For the text-containing cell, return its midpoint in (X, Y) coordinate format. 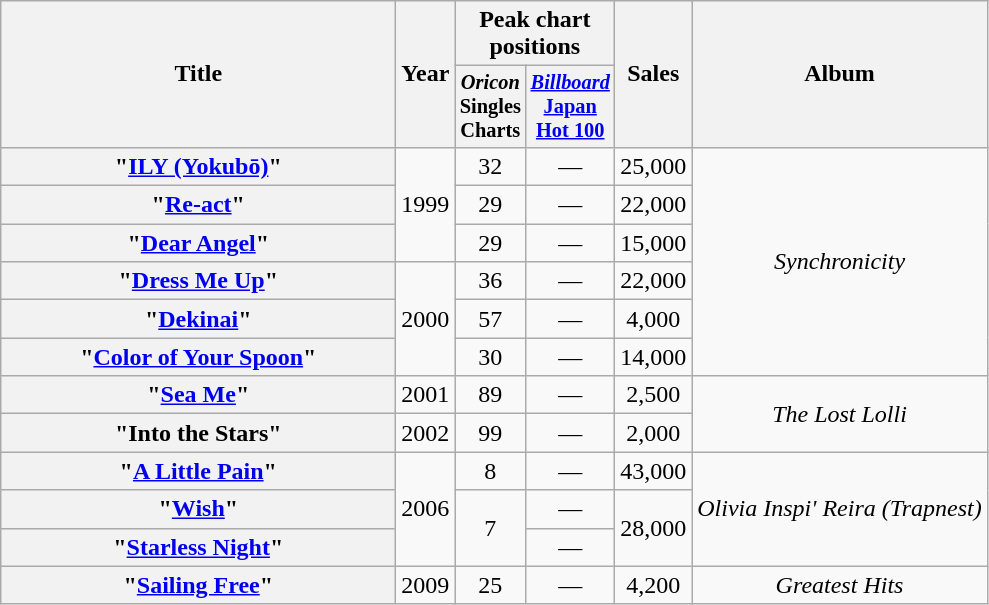
1999 (426, 204)
8 (490, 471)
43,000 (654, 471)
2006 (426, 509)
89 (490, 395)
"ILY (Yokubō)" (198, 166)
"Sailing Free" (198, 585)
2009 (426, 585)
Oricon Singles Charts (490, 107)
Billboard Japan Hot 100 (570, 107)
14,000 (654, 357)
"Dekinai" (198, 319)
"Re-act" (198, 205)
Sales (654, 74)
"Into the Stars" (198, 433)
Olivia Inspi' Reira (Trapnest) (840, 509)
32 (490, 166)
"Wish" (198, 509)
"Starless Night" (198, 547)
Synchronicity (840, 261)
Title (198, 74)
25 (490, 585)
2,000 (654, 433)
4,000 (654, 319)
"Dear Angel" (198, 243)
2,500 (654, 395)
57 (490, 319)
The Lost Lolli (840, 414)
25,000 (654, 166)
"Color of Your Spoon" (198, 357)
15,000 (654, 243)
"A Little Pain" (198, 471)
"Dress Me Up" (198, 281)
30 (490, 357)
"Sea Me" (198, 395)
Peak chart positions (535, 34)
36 (490, 281)
28,000 (654, 528)
2001 (426, 395)
2000 (426, 319)
Year (426, 74)
Album (840, 74)
4,200 (654, 585)
7 (490, 528)
Greatest Hits (840, 585)
99 (490, 433)
2002 (426, 433)
